Capture the cell that displays the provided text and extract its [X, Y] central coordinate. 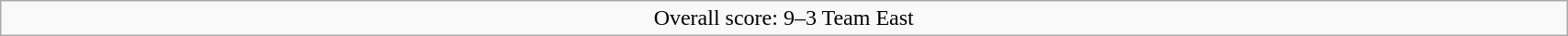
Overall score: 9–3 Team East [784, 18]
